Pinpoint the cell where the given text exists, returning its (X, Y) midpoint coordinate. 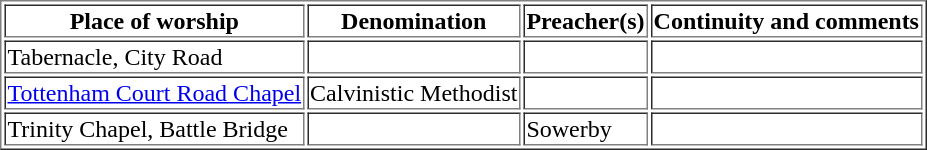
Sowerby (585, 128)
Denomination (414, 20)
Tabernacle, City Road (154, 56)
Tottenham Court Road Chapel (154, 92)
Preacher(s) (585, 20)
Place of worship (154, 20)
Continuity and comments (786, 20)
Calvinistic Methodist (414, 92)
Trinity Chapel, Battle Bridge (154, 128)
